Capture the cell that displays the provided text and extract its (X, Y) central coordinate. 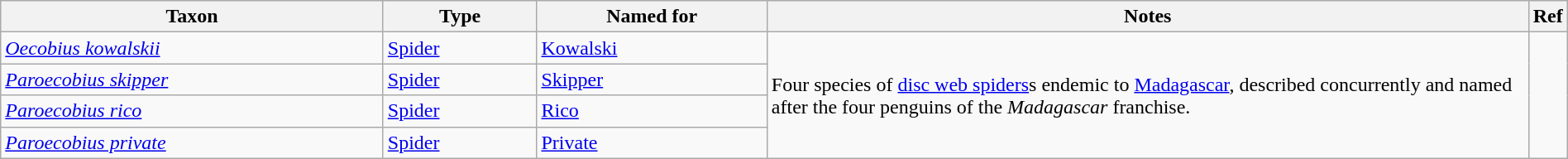
Type (460, 17)
Oecobius kowalskii (192, 48)
Paroecobius rico (192, 111)
Ref (1548, 17)
Kowalski (652, 48)
Four species of disc web spiderss endemic to Madagascar, described concurrently and named after the four penguins of the Madagascar franchise. (1148, 95)
Rico (652, 111)
Private (652, 142)
Skipper (652, 79)
Taxon (192, 17)
Paroecobius private (192, 142)
Notes (1148, 17)
Paroecobius skipper (192, 79)
Named for (652, 17)
